Output the (X, Y) coordinate of the center of the cell containing the given text.  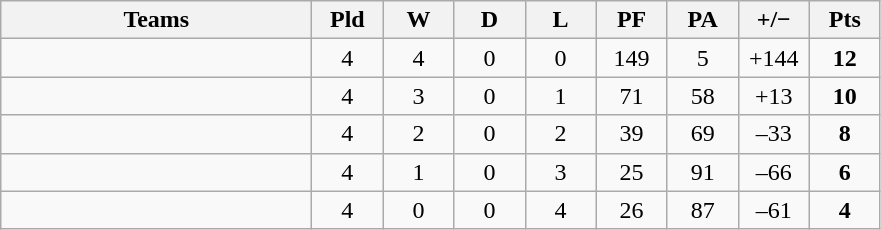
W (418, 20)
+13 (774, 96)
D (490, 20)
5 (702, 58)
12 (844, 58)
58 (702, 96)
Teams (156, 20)
26 (632, 210)
25 (632, 172)
91 (702, 172)
PA (702, 20)
Pld (348, 20)
8 (844, 134)
69 (702, 134)
+144 (774, 58)
L (560, 20)
–33 (774, 134)
Pts (844, 20)
–61 (774, 210)
6 (844, 172)
–66 (774, 172)
10 (844, 96)
71 (632, 96)
149 (632, 58)
+/− (774, 20)
87 (702, 210)
39 (632, 134)
PF (632, 20)
